Detect which cell encompasses the target text, then output its (x, y) center coordinate. 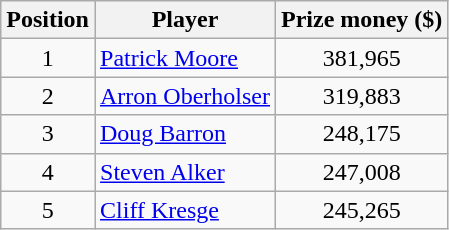
Prize money ($) (362, 20)
Cliff Kresge (184, 210)
3 (48, 134)
248,175 (362, 134)
Doug Barron (184, 134)
4 (48, 172)
5 (48, 210)
245,265 (362, 210)
247,008 (362, 172)
1 (48, 58)
2 (48, 96)
Steven Alker (184, 172)
381,965 (362, 58)
Position (48, 20)
319,883 (362, 96)
Patrick Moore (184, 58)
Player (184, 20)
Arron Oberholser (184, 96)
